Scan for the cell matching the given text and deliver its [X, Y] coordinate at center. 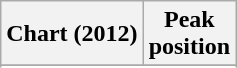
Chart (2012) [72, 34]
Peakposition [189, 34]
